Search for the cell housing the specified text and yield its [X, Y] center coordinate. 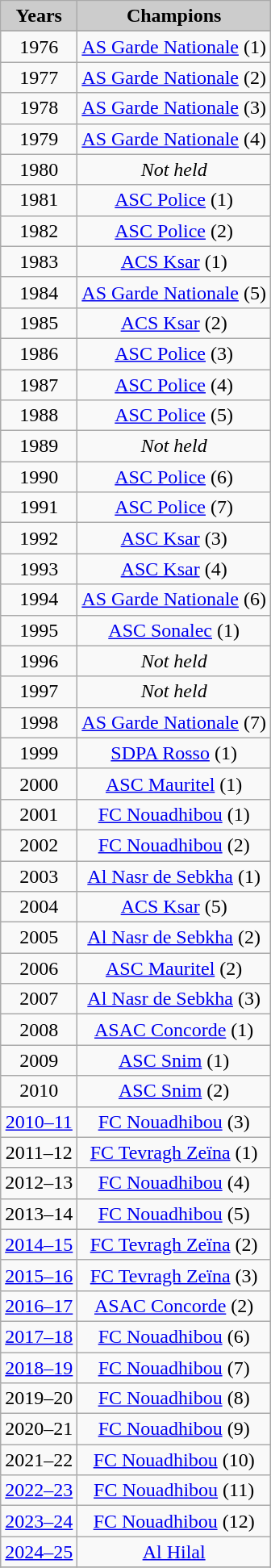
FC Tevragh Zeïna (1) [174, 1152]
FC Nouadhibou (9) [174, 1429]
AS Garde Nationale (1) [174, 47]
ASC Police (3) [174, 353]
1986 [39, 353]
1993 [39, 569]
2008 [39, 1030]
FC Tevragh Zeïna (3) [174, 1275]
2010 [39, 1091]
ASC Police (4) [174, 385]
2007 [39, 999]
FC Nouadhibou (10) [174, 1460]
FC Nouadhibou (2) [174, 845]
2001 [39, 814]
1978 [39, 108]
1999 [39, 753]
1979 [39, 139]
1989 [39, 446]
1996 [39, 661]
2024–25 [39, 1552]
AS Garde Nationale (3) [174, 108]
AS Garde Nationale (7) [174, 722]
1990 [39, 477]
2016–17 [39, 1306]
1985 [39, 323]
Al Nasr de Sebkha (2) [174, 938]
FC Nouadhibou (5) [174, 1214]
2018–19 [39, 1368]
2011–12 [39, 1152]
Al Nasr de Sebkha (1) [174, 876]
FC Tevragh Zeïna (2) [174, 1244]
2014–15 [39, 1244]
FC Nouadhibou (3) [174, 1122]
1982 [39, 231]
Al Nasr de Sebkha (3) [174, 999]
1976 [39, 47]
ASC Ksar (3) [174, 538]
2010–11 [39, 1122]
1977 [39, 77]
1997 [39, 692]
1995 [39, 630]
ASC Snim (2) [174, 1091]
ACS Ksar (2) [174, 323]
FC Nouadhibou (11) [174, 1491]
Years [39, 16]
1998 [39, 722]
ASC Mauritel (2) [174, 968]
FC Nouadhibou (12) [174, 1521]
ASC Police (5) [174, 416]
2009 [39, 1060]
1987 [39, 385]
FC Nouadhibou (1) [174, 814]
ASC Police (2) [174, 231]
ACS Ksar (5) [174, 907]
ASAC Concorde (1) [174, 1030]
2013–14 [39, 1214]
1980 [39, 169]
1994 [39, 600]
1988 [39, 416]
1991 [39, 508]
ASC Mauritel (1) [174, 784]
Champions [174, 16]
AS Garde Nationale (2) [174, 77]
2000 [39, 784]
2004 [39, 907]
ASAC Concorde (2) [174, 1306]
2021–22 [39, 1460]
1981 [39, 200]
1992 [39, 538]
2015–16 [39, 1275]
FC Nouadhibou (7) [174, 1368]
ASC Snim (1) [174, 1060]
FC Nouadhibou (4) [174, 1183]
SDPA Rosso (1) [174, 753]
ASC Police (1) [174, 200]
ASC Police (7) [174, 508]
2005 [39, 938]
2017–18 [39, 1336]
AS Garde Nationale (5) [174, 292]
2020–21 [39, 1429]
2002 [39, 845]
FC Nouadhibou (6) [174, 1336]
AS Garde Nationale (6) [174, 600]
1983 [39, 261]
2012–13 [39, 1183]
FC Nouadhibou (8) [174, 1399]
AS Garde Nationale (4) [174, 139]
ASC Police (6) [174, 477]
2003 [39, 876]
2023–24 [39, 1521]
2022–23 [39, 1491]
2019–20 [39, 1399]
2006 [39, 968]
ASC Ksar (4) [174, 569]
Al Hilal [174, 1552]
ACS Ksar (1) [174, 261]
1984 [39, 292]
ASC Sonalec (1) [174, 630]
